Provide the [x, y] coordinate of the cell's center where the given text is located.  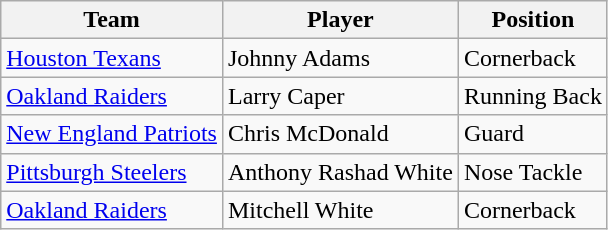
Guard [532, 134]
Running Back [532, 96]
Larry Caper [340, 96]
Johnny Adams [340, 58]
Anthony Rashad White [340, 172]
Houston Texans [112, 58]
New England Patriots [112, 134]
Mitchell White [340, 210]
Position [532, 20]
Player [340, 20]
Pittsburgh Steelers [112, 172]
Nose Tackle [532, 172]
Chris McDonald [340, 134]
Team [112, 20]
